Identify which cell holds the provided text, then report its [x, y] central coordinate. 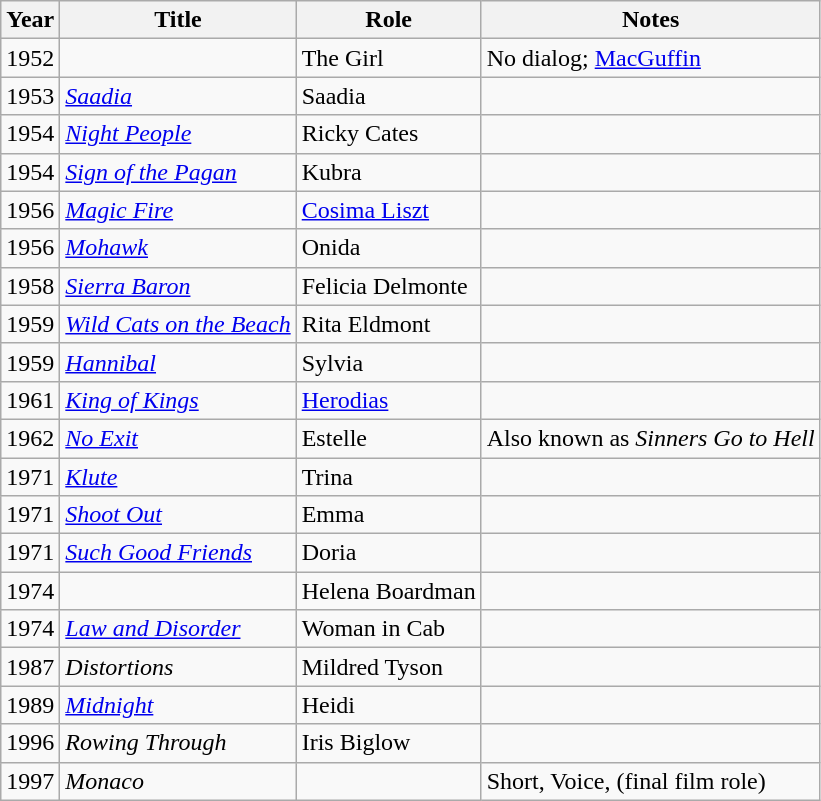
Emma [388, 515]
Trina [388, 477]
Woman in Cab [388, 629]
Year [30, 20]
1962 [30, 438]
1989 [30, 705]
Such Good Friends [178, 553]
1953 [30, 96]
Estelle [388, 438]
Rowing Through [178, 743]
Mohawk [178, 248]
Doria [388, 553]
Wild Cats on the Beach [178, 324]
1996 [30, 743]
Role [388, 20]
No dialog; MacGuffin [650, 58]
Monaco [178, 781]
Herodias [388, 400]
Hannibal [178, 362]
1987 [30, 667]
Also known as Sinners Go to Hell [650, 438]
Cosima Liszt [388, 210]
Iris Biglow [388, 743]
1958 [30, 286]
Helena Boardman [388, 591]
Onida [388, 248]
No Exit [178, 438]
Midnight [178, 705]
Sign of the Pagan [178, 172]
Felicia Delmonte [388, 286]
Law and Disorder [178, 629]
Mildred Tyson [388, 667]
Ricky Cates [388, 134]
Heidi [388, 705]
Klute [178, 477]
King of Kings [178, 400]
Sierra Baron [178, 286]
1997 [30, 781]
Notes [650, 20]
Distortions [178, 667]
Short, Voice, (final film role) [650, 781]
Shoot Out [178, 515]
1961 [30, 400]
Night People [178, 134]
Kubra [388, 172]
Sylvia [388, 362]
1952 [30, 58]
The Girl [388, 58]
Rita Eldmont [388, 324]
Magic Fire [178, 210]
Title [178, 20]
